Return the (X, Y) coordinate for the center point of the cell that contains the specified text.  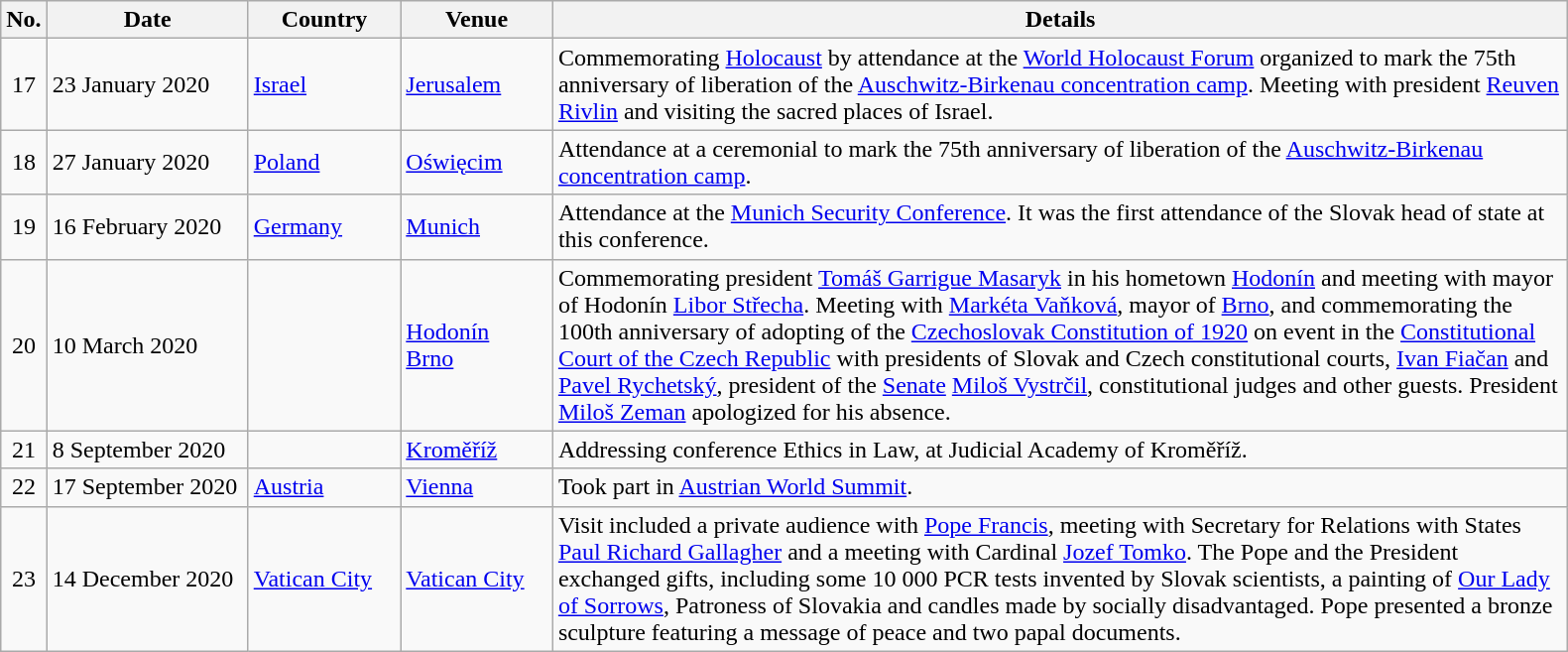
Details (1060, 20)
23 (24, 579)
20 (24, 345)
Poland (324, 163)
Jerusalem (477, 84)
22 (24, 487)
Date (147, 20)
14 December 2020 (147, 579)
Germany (324, 226)
Venue (477, 20)
27 January 2020 (147, 163)
HodonínBrno (477, 345)
23 January 2020 (147, 84)
Munich (477, 226)
Addressing conference Ethics in Law, at Judicial Academy of Kroměříž. (1060, 450)
21 (24, 450)
No. (24, 20)
19 (24, 226)
Kroměříž (477, 450)
Attendance at the Munich Security Conference. It was the first attendance of the Slovak head of state at this conference. (1060, 226)
Austria (324, 487)
Vienna (477, 487)
18 (24, 163)
10 March 2020 (147, 345)
17 September 2020 (147, 487)
Took part in Austrian World Summit. (1060, 487)
8 September 2020 (147, 450)
Israel (324, 84)
Oświęcim (477, 163)
Attendance at a ceremonial to mark the 75th anniversary of liberation of the Auschwitz-Birkenau concentration camp. (1060, 163)
16 February 2020 (147, 226)
17 (24, 84)
Country (324, 20)
